Determine the [X, Y] coordinate at the center of the cell enclosing the given text.  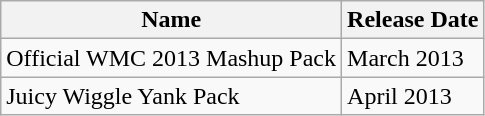
Official WMC 2013 Mashup Pack [172, 58]
Juicy Wiggle Yank Pack [172, 96]
Name [172, 20]
Release Date [413, 20]
March 2013 [413, 58]
April 2013 [413, 96]
